Pinpoint the cell where the given text exists, returning its [x, y] midpoint coordinate. 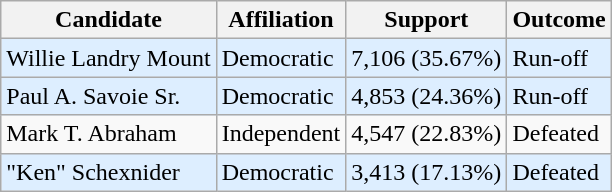
4,853 (24.36%) [426, 96]
7,106 (35.67%) [426, 58]
3,413 (17.13%) [426, 172]
Support [426, 20]
Affiliation [281, 20]
4,547 (22.83%) [426, 134]
Paul A. Savoie Sr. [108, 96]
Independent [281, 134]
Mark T. Abraham [108, 134]
"Ken" Schexnider [108, 172]
Candidate [108, 20]
Outcome [559, 20]
Willie Landry Mount [108, 58]
